Output the [X, Y] coordinate of the center of the cell containing the given text.  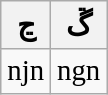
njn [26, 71]
ngn [79, 71]
ڱ [79, 24]
ڃ [26, 24]
